Return (X, Y) of the center of cell containing provided text 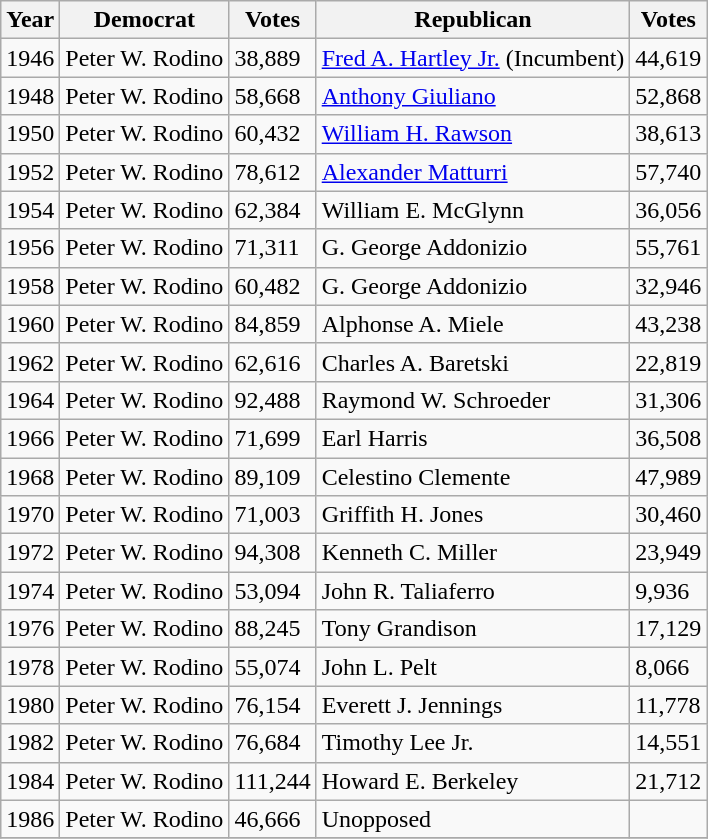
38,613 (668, 134)
Alphonse A. Miele (473, 324)
47,989 (668, 477)
John R. Taliaferro (473, 591)
1946 (30, 58)
78,612 (272, 172)
62,616 (272, 362)
Charles A. Baretski (473, 362)
Celestino Clemente (473, 477)
1972 (30, 553)
Timothy Lee Jr. (473, 743)
22,819 (668, 362)
8,066 (668, 667)
52,868 (668, 96)
46,666 (272, 819)
1982 (30, 743)
30,460 (668, 515)
55,074 (272, 667)
1976 (30, 629)
Republican (473, 20)
1974 (30, 591)
17,129 (668, 629)
89,109 (272, 477)
32,946 (668, 286)
88,245 (272, 629)
Democrat (144, 20)
55,761 (668, 248)
11,778 (668, 705)
1964 (30, 400)
Earl Harris (473, 438)
Unopposed (473, 819)
1948 (30, 96)
1952 (30, 172)
31,306 (668, 400)
94,308 (272, 553)
58,668 (272, 96)
60,432 (272, 134)
36,056 (668, 210)
Alexander Matturri (473, 172)
76,154 (272, 705)
Year (30, 20)
Griffith H. Jones (473, 515)
1956 (30, 248)
44,619 (668, 58)
1968 (30, 477)
1978 (30, 667)
Fred A. Hartley Jr. (Incumbent) (473, 58)
John L. Pelt (473, 667)
43,238 (668, 324)
William E. McGlynn (473, 210)
111,244 (272, 781)
14,551 (668, 743)
1958 (30, 286)
Howard E. Berkeley (473, 781)
23,949 (668, 553)
1962 (30, 362)
57,740 (668, 172)
William H. Rawson (473, 134)
1980 (30, 705)
1950 (30, 134)
36,508 (668, 438)
76,684 (272, 743)
1986 (30, 819)
1954 (30, 210)
Anthony Giuliano (473, 96)
Raymond W. Schroeder (473, 400)
38,889 (272, 58)
1960 (30, 324)
Tony Grandison (473, 629)
Everett J. Jennings (473, 705)
1966 (30, 438)
53,094 (272, 591)
71,311 (272, 248)
92,488 (272, 400)
21,712 (668, 781)
1970 (30, 515)
1984 (30, 781)
9,936 (668, 591)
84,859 (272, 324)
71,003 (272, 515)
Kenneth C. Miller (473, 553)
62,384 (272, 210)
60,482 (272, 286)
71,699 (272, 438)
